Return [x, y] of the center of cell containing provided text 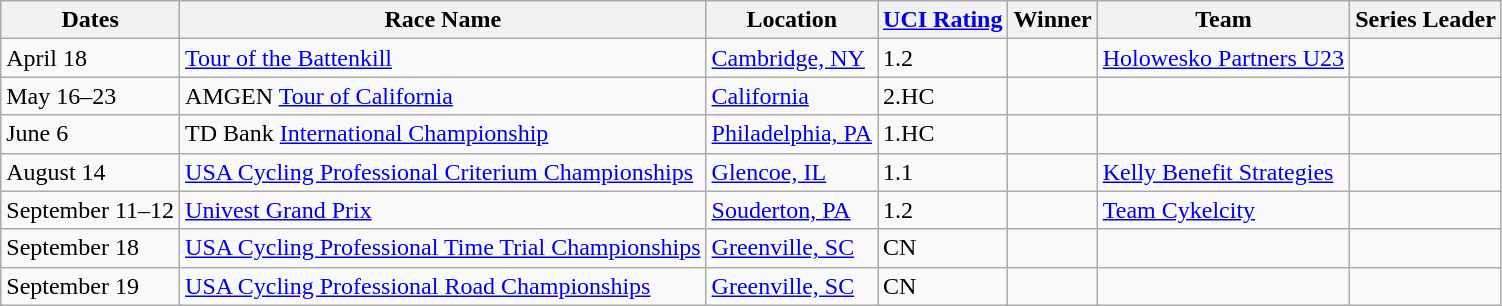
1.HC [943, 134]
August 14 [90, 172]
April 18 [90, 58]
Location [792, 20]
September 11–12 [90, 210]
Tour of the Battenkill [443, 58]
Kelly Benefit Strategies [1223, 172]
Team [1223, 20]
USA Cycling Professional Criterium Championships [443, 172]
Philadelphia, PA [792, 134]
Series Leader [1426, 20]
1.1 [943, 172]
California [792, 96]
September 18 [90, 248]
Team Cykelcity [1223, 210]
2.HC [943, 96]
June 6 [90, 134]
September 19 [90, 286]
Dates [90, 20]
Glencoe, IL [792, 172]
USA Cycling Professional Road Championships [443, 286]
Souderton, PA [792, 210]
AMGEN Tour of California [443, 96]
USA Cycling Professional Time Trial Championships [443, 248]
TD Bank International Championship [443, 134]
Univest Grand Prix [443, 210]
UCI Rating [943, 20]
Race Name [443, 20]
Holowesko Partners U23 [1223, 58]
Cambridge, NY [792, 58]
Winner [1052, 20]
May 16–23 [90, 96]
